Extract the (X, Y) coordinate from the center of the cell holding the provided text.  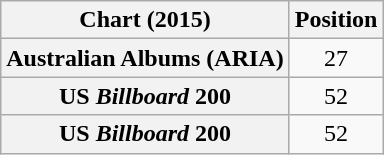
Chart (2015) (145, 20)
Australian Albums (ARIA) (145, 58)
Position (336, 20)
27 (336, 58)
